Return the [X, Y] coordinate for the center point of the cell that contains the specified text.  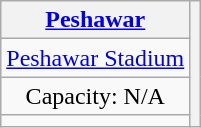
Capacity: N/A [96, 96]
Peshawar Stadium [96, 58]
Peshawar [96, 20]
